Pinpoint the cell where the given text exists, returning its (x, y) midpoint coordinate. 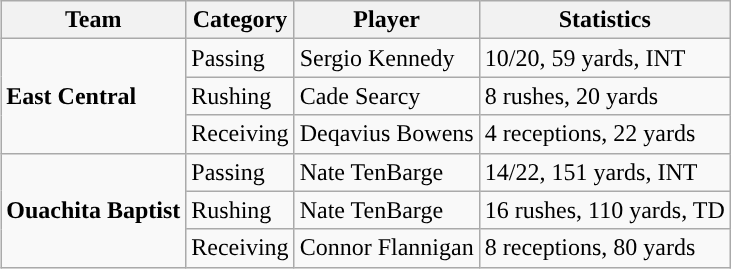
10/20, 59 yards, INT (604, 58)
East Central (94, 96)
Sergio Kennedy (386, 58)
Player (386, 20)
Category (240, 20)
Deqavius Bowens (386, 134)
4 receptions, 22 yards (604, 134)
Team (94, 20)
Ouachita Baptist (94, 210)
Connor Flannigan (386, 248)
8 rushes, 20 yards (604, 96)
8 receptions, 80 yards (604, 248)
16 rushes, 110 yards, TD (604, 210)
Statistics (604, 20)
14/22, 151 yards, INT (604, 172)
Cade Searcy (386, 96)
